From the cell containing the given text, extract its center point as [x, y] coordinate. 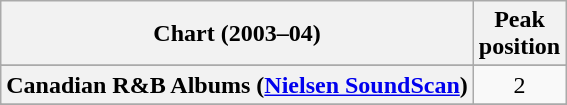
2 [519, 85]
Peak position [519, 34]
Canadian R&B Albums (Nielsen SoundScan) [238, 85]
Chart (2003–04) [238, 34]
